Find where the given text appears and provide that cell's center as [X, Y] coordinate. 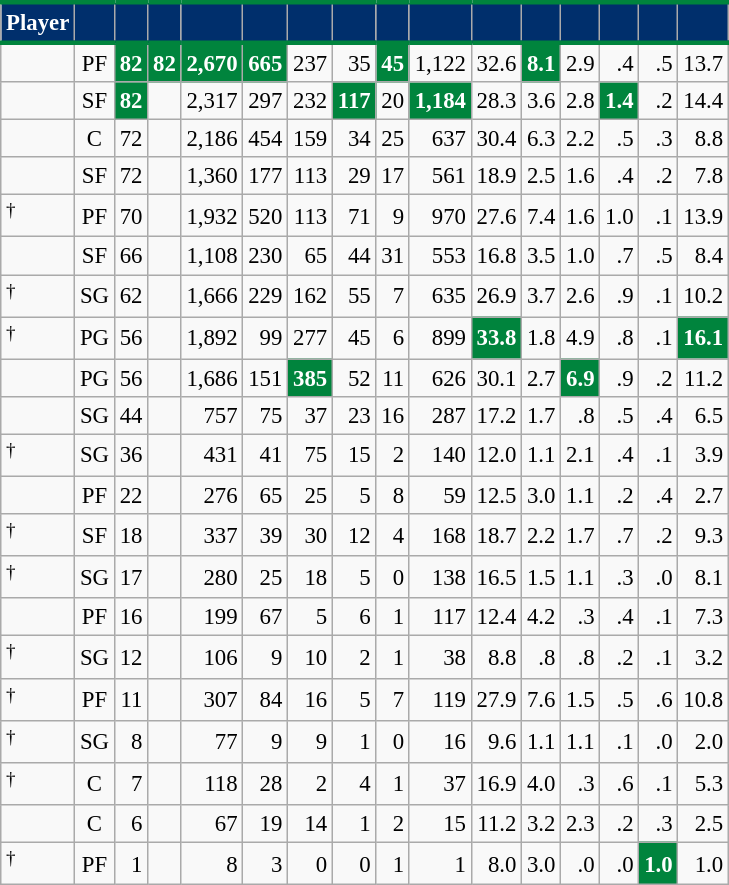
159 [310, 139]
2.8 [580, 101]
970 [440, 216]
140 [440, 455]
38 [440, 657]
31 [392, 256]
2,186 [212, 139]
3.6 [542, 101]
3.5 [542, 256]
237 [310, 62]
18.9 [496, 176]
1,892 [212, 338]
9.6 [496, 741]
70 [130, 216]
99 [266, 338]
431 [212, 455]
62 [130, 296]
138 [440, 577]
1,108 [212, 256]
17.2 [496, 416]
59 [440, 495]
2.9 [580, 62]
3 [266, 863]
77 [212, 741]
16.5 [496, 577]
4.9 [580, 338]
287 [440, 416]
561 [440, 176]
28 [266, 784]
199 [212, 617]
27.6 [496, 216]
9.3 [703, 535]
177 [266, 176]
162 [310, 296]
8.4 [703, 256]
7.6 [542, 699]
106 [212, 657]
10.8 [703, 699]
276 [212, 495]
520 [266, 216]
277 [310, 338]
280 [212, 577]
151 [266, 378]
16.8 [496, 256]
55 [354, 296]
84 [266, 699]
1,184 [440, 101]
34 [354, 139]
297 [266, 101]
337 [212, 535]
23 [354, 416]
665 [266, 62]
36 [130, 455]
637 [440, 139]
10.2 [703, 296]
32.6 [496, 62]
20 [392, 101]
30.1 [496, 378]
71 [354, 216]
2,670 [212, 62]
553 [440, 256]
8.0 [496, 863]
Player [38, 22]
4.0 [542, 784]
28.3 [496, 101]
12.0 [496, 455]
12.4 [496, 617]
22 [130, 495]
1,666 [212, 296]
454 [266, 139]
385 [310, 378]
29 [354, 176]
1,686 [212, 378]
757 [212, 416]
7.8 [703, 176]
12.5 [496, 495]
13.7 [703, 62]
30 [310, 535]
7.4 [542, 216]
232 [310, 101]
6.5 [703, 416]
2.6 [580, 296]
41 [266, 455]
118 [212, 784]
30.4 [496, 139]
10 [310, 657]
52 [354, 378]
1.4 [620, 101]
3.7 [542, 296]
626 [440, 378]
119 [440, 699]
168 [440, 535]
229 [266, 296]
19 [266, 824]
13.9 [703, 216]
1.8 [542, 338]
2.0 [703, 741]
2.3 [580, 824]
1,122 [440, 62]
4.2 [542, 617]
39 [266, 535]
33.8 [496, 338]
26.9 [496, 296]
635 [440, 296]
899 [440, 338]
35 [354, 62]
18.7 [496, 535]
14.4 [703, 101]
307 [212, 699]
1,932 [212, 216]
7.3 [703, 617]
16.9 [496, 784]
5.3 [703, 784]
1,360 [212, 176]
230 [266, 256]
2,317 [212, 101]
27.9 [496, 699]
14 [310, 824]
3.9 [703, 455]
6.3 [542, 139]
66 [130, 256]
6.9 [580, 378]
16.1 [703, 338]
2.1 [580, 455]
